Extract the [X, Y] coordinate from the center of the cell holding the provided text.  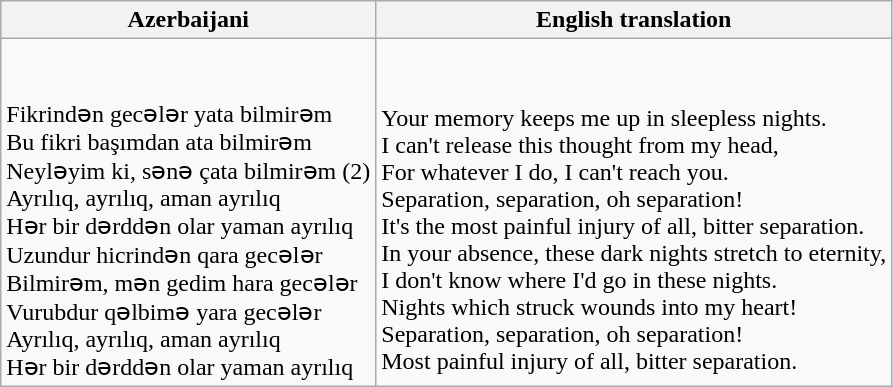
Azerbaijani [188, 20]
English translation [634, 20]
